Detect which cell encompasses the target text, then output its [X, Y] center coordinate. 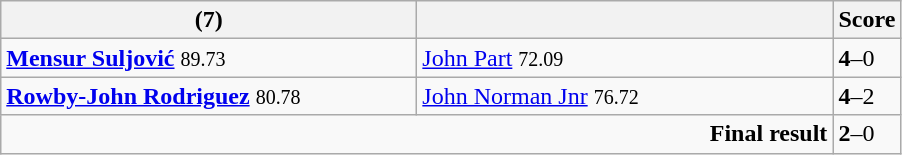
John Part 72.09 [625, 58]
Rowby-John Rodriguez 80.78 [209, 96]
4–2 [867, 96]
2–0 [867, 134]
(7) [209, 20]
Score [867, 20]
Final result [417, 134]
Mensur Suljović 89.73 [209, 58]
John Norman Jnr 76.72 [625, 96]
4–0 [867, 58]
